Extract the [X, Y] coordinate from the center of the cell holding the provided text.  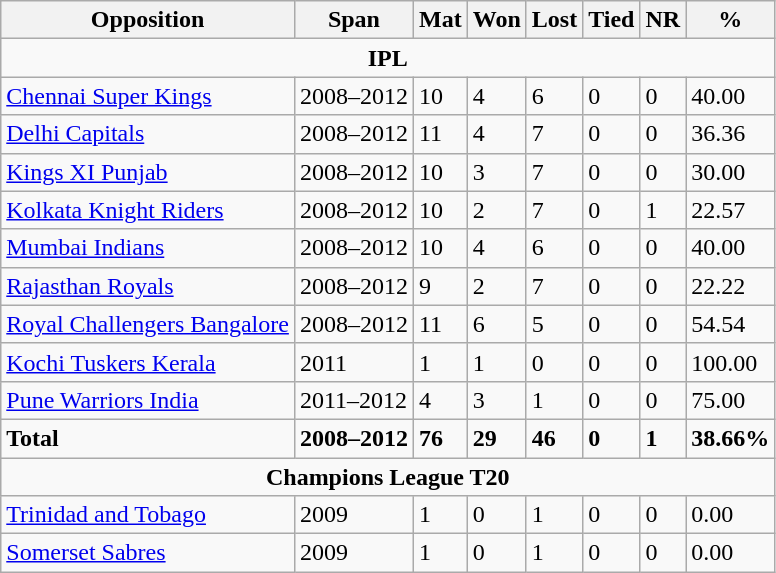
Kings XI Punjab [148, 172]
5 [554, 324]
Rajasthan Royals [148, 286]
46 [554, 438]
76 [440, 438]
30.00 [730, 172]
Lost [554, 20]
Royal Challengers Bangalore [148, 324]
Mumbai Indians [148, 248]
38.66% [730, 438]
29 [496, 438]
Chennai Super Kings [148, 96]
Mat [440, 20]
Delhi Capitals [148, 134]
Trinidad and Tobago [148, 515]
Champions League T20 [388, 477]
% [730, 20]
22.57 [730, 210]
Span [354, 20]
100.00 [730, 362]
Somerset Sabres [148, 553]
Opposition [148, 20]
Won [496, 20]
Tied [612, 20]
2011 [354, 362]
NR [663, 20]
Kochi Tuskers Kerala [148, 362]
IPL [388, 58]
9 [440, 286]
Total [148, 438]
54.54 [730, 324]
Kolkata Knight Riders [148, 210]
2011–2012 [354, 400]
Pune Warriors India [148, 400]
22.22 [730, 286]
36.36 [730, 134]
75.00 [730, 400]
